Search for the cell housing the specified text and yield its (X, Y) center coordinate. 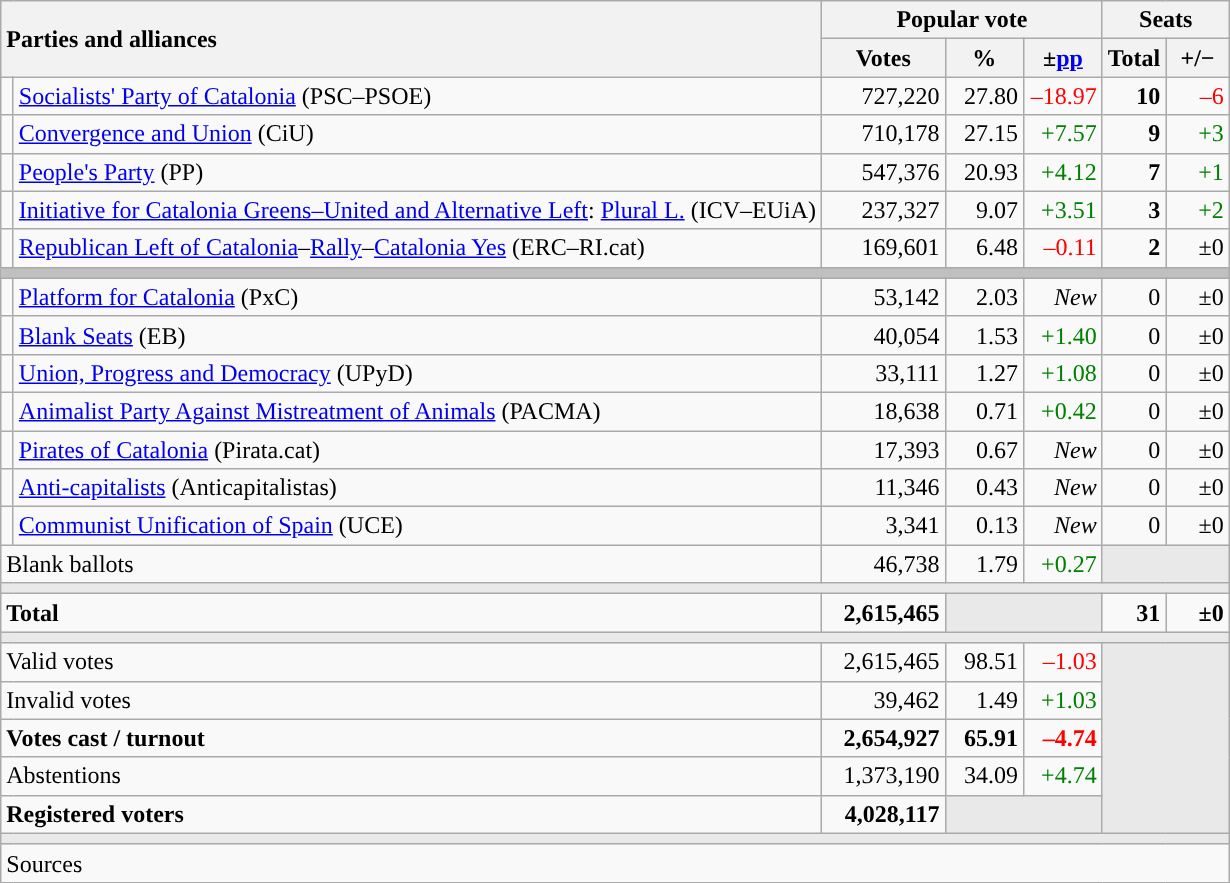
11,346 (884, 488)
Socialists' Party of Catalonia (PSC–PSOE) (417, 96)
3,341 (884, 526)
2 (1134, 248)
20.93 (984, 172)
727,220 (884, 96)
Blank Seats (EB) (417, 335)
0.43 (984, 488)
3 (1134, 210)
1.49 (984, 700)
Popular vote (962, 20)
–18.97 (1064, 96)
4,028,117 (884, 814)
% (984, 58)
+0.42 (1064, 411)
0.71 (984, 411)
Platform for Catalonia (PxC) (417, 297)
710,178 (884, 134)
Parties and alliances (412, 39)
–0.11 (1064, 248)
+1.03 (1064, 700)
6.48 (984, 248)
53,142 (884, 297)
27.80 (984, 96)
2,654,927 (884, 738)
+2 (1198, 210)
Votes (884, 58)
+4.74 (1064, 776)
7 (1134, 172)
33,111 (884, 373)
46,738 (884, 564)
1,373,190 (884, 776)
Initiative for Catalonia Greens–United and Alternative Left: Plural L. (ICV–EUiA) (417, 210)
–4.74 (1064, 738)
+4.12 (1064, 172)
Convergence and Union (CiU) (417, 134)
Registered voters (412, 814)
1.53 (984, 335)
+3 (1198, 134)
1.79 (984, 564)
40,054 (884, 335)
34.09 (984, 776)
10 (1134, 96)
–6 (1198, 96)
Sources (616, 863)
People's Party (PP) (417, 172)
+0.27 (1064, 564)
+3.51 (1064, 210)
Abstentions (412, 776)
Communist Unification of Spain (UCE) (417, 526)
31 (1134, 613)
Anti-capitalists (Anticapitalistas) (417, 488)
98.51 (984, 662)
237,327 (884, 210)
±pp (1064, 58)
Animalist Party Against Mistreatment of Animals (PACMA) (417, 411)
Votes cast / turnout (412, 738)
+/− (1198, 58)
65.91 (984, 738)
Seats (1166, 20)
9 (1134, 134)
547,376 (884, 172)
1.27 (984, 373)
+1 (1198, 172)
+1.40 (1064, 335)
+1.08 (1064, 373)
Invalid votes (412, 700)
169,601 (884, 248)
2.03 (984, 297)
Union, Progress and Democracy (UPyD) (417, 373)
Pirates of Catalonia (Pirata.cat) (417, 449)
+7.57 (1064, 134)
0.13 (984, 526)
0.67 (984, 449)
39,462 (884, 700)
Republican Left of Catalonia–Rally–Catalonia Yes (ERC–RI.cat) (417, 248)
27.15 (984, 134)
17,393 (884, 449)
9.07 (984, 210)
Blank ballots (412, 564)
18,638 (884, 411)
Valid votes (412, 662)
–1.03 (1064, 662)
